Output the [X, Y] coordinate of the center of the cell containing the given text.  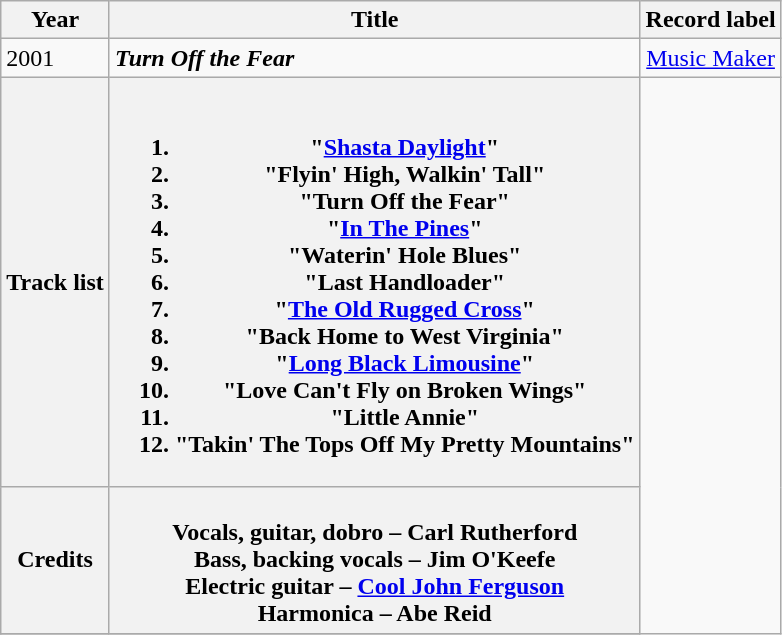
Title [374, 20]
Turn Off the Fear [374, 58]
Music Maker [710, 58]
Vocals, guitar, dobro – Carl Rutherford Bass, backing vocals – Jim O'Keefe Electric guitar – Cool John Ferguson Harmonica – Abe Reid [374, 560]
Credits [56, 560]
Record label [710, 20]
2001 [56, 58]
Year [56, 20]
Track list [56, 282]
